Find where the given text appears and provide that cell's center as (x, y) coordinate. 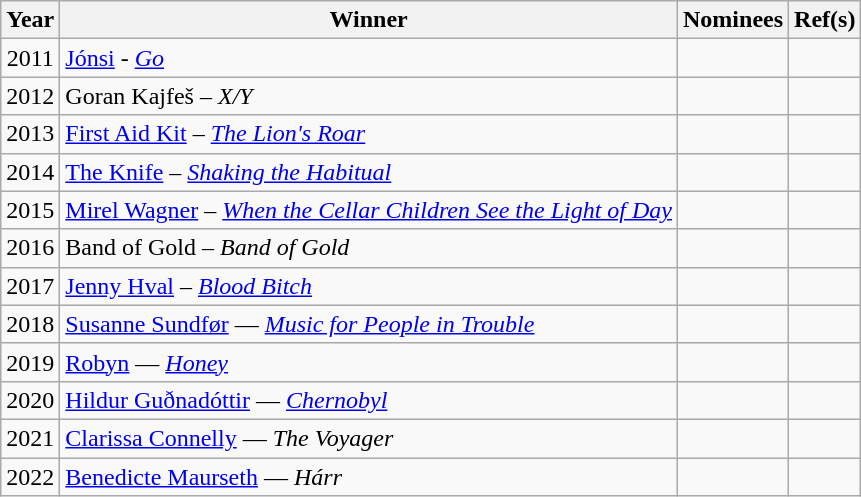
Susanne Sundfør — Music for People in Trouble (369, 324)
Jónsi - Go (369, 58)
2016 (30, 248)
2019 (30, 362)
Nominees (734, 20)
2021 (30, 438)
Hildur Guðnadóttir — Chernobyl (369, 400)
2015 (30, 210)
2012 (30, 96)
The Knife – Shaking the Habitual (369, 172)
2011 (30, 58)
Jenny Hval – Blood Bitch (369, 286)
Clarissa Connelly — The Voyager (369, 438)
Year (30, 20)
2014 (30, 172)
Ref(s) (825, 20)
Benedicte Maurseth — Hárr (369, 477)
Robyn — Honey (369, 362)
2020 (30, 400)
Mirel Wagner – When the Cellar Children See the Light of Day (369, 210)
2017 (30, 286)
2013 (30, 134)
Winner (369, 20)
2018 (30, 324)
First Aid Kit – The Lion's Roar (369, 134)
Band of Gold – Band of Gold (369, 248)
Goran Kajfeš – X/Y (369, 96)
2022 (30, 477)
